Determine the (X, Y) coordinate at the center of the cell enclosing the given text.  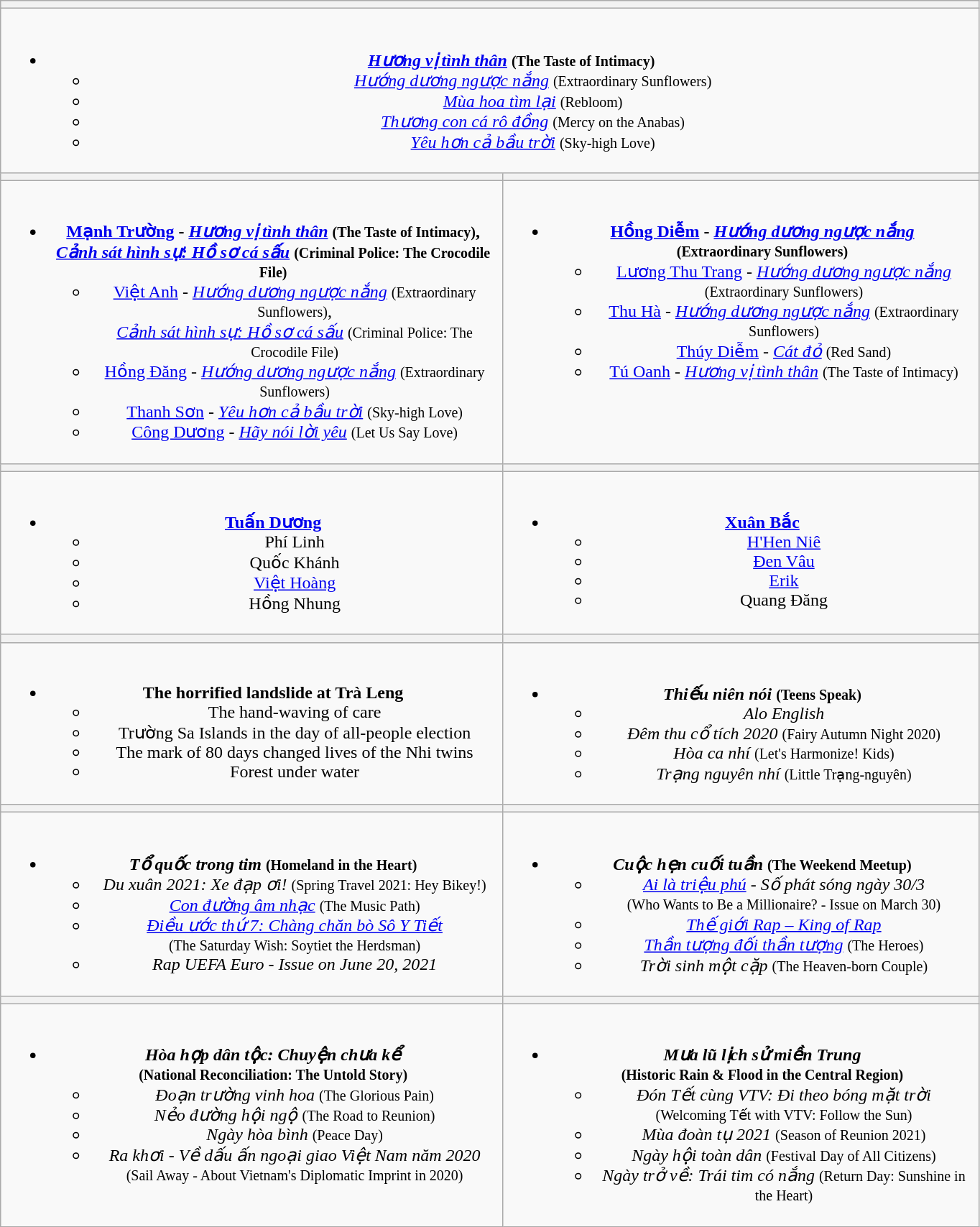
Xuân BắcH'Hen NiêĐen VâuErikQuang Đăng (740, 553)
Tuấn DươngPhí LinhQuốc KhánhViệt HoàngHồng Nhung (251, 553)
